For the text-containing cell, return its midpoint in [X, Y] coordinate format. 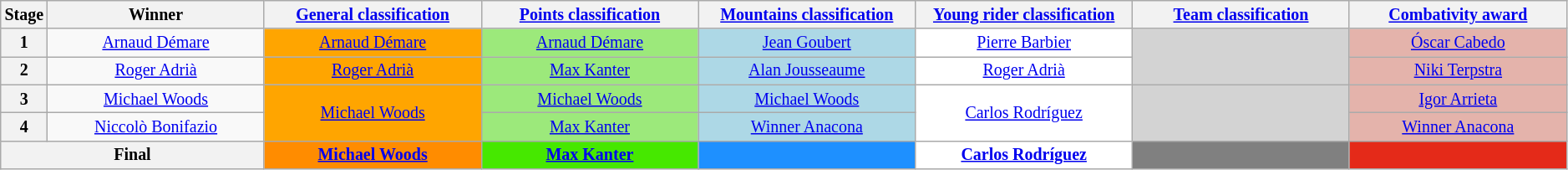
Final [132, 154]
1 [24, 44]
4 [24, 127]
Combativity award [1458, 15]
Young rider classification [1024, 15]
Igor Arrieta [1458, 99]
General classification [373, 15]
Jean Goubert [807, 44]
Niccolò Bonifazio [155, 127]
Points classification [590, 15]
Alan Jousseaume [807, 70]
Team classification [1241, 15]
Mountains classification [807, 15]
Óscar Cabedo [1458, 44]
2 [24, 70]
3 [24, 99]
Pierre Barbier [1024, 44]
Stage [24, 15]
Winner [155, 15]
Niki Terpstra [1458, 70]
